Return [x, y] of the center of cell containing provided text 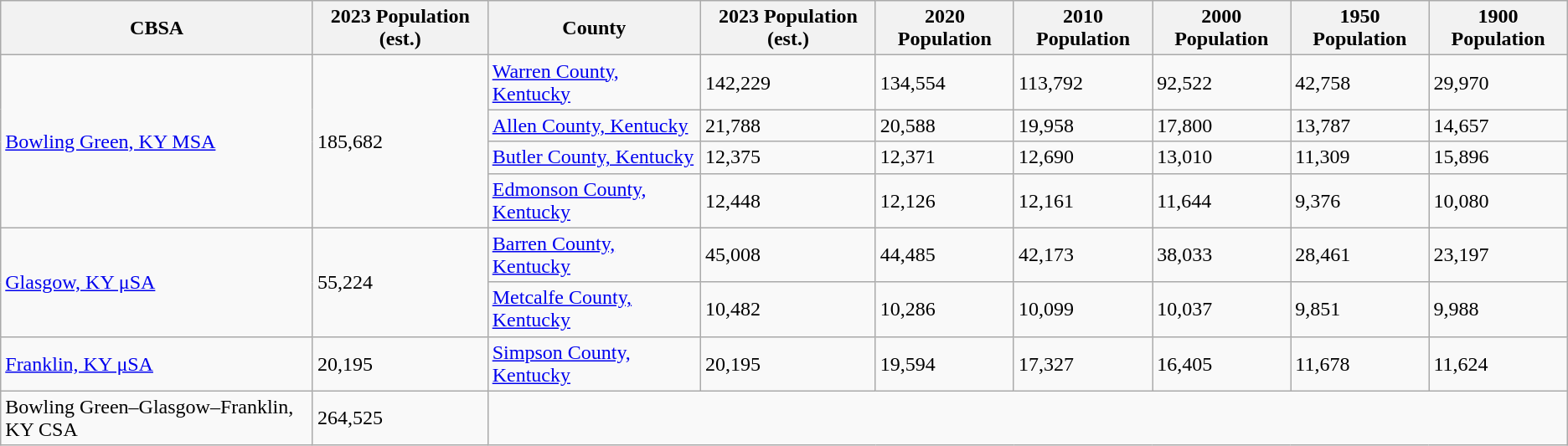
10,482 [789, 310]
10,080 [1498, 201]
17,327 [1082, 363]
Glasgow, KY μSA [157, 282]
13,787 [1360, 126]
38,033 [1221, 254]
12,690 [1082, 157]
19,594 [945, 363]
264,525 [400, 418]
12,375 [789, 157]
Bowling Green–Glasgow–Franklin, KY CSA [157, 418]
2010 Population [1082, 28]
11,624 [1498, 363]
Metcalfe County, Kentucky [594, 310]
Simpson County, Kentucky [594, 363]
Butler County, Kentucky [594, 157]
23,197 [1498, 254]
42,758 [1360, 82]
42,173 [1082, 254]
113,792 [1082, 82]
13,010 [1221, 157]
12,126 [945, 201]
10,286 [945, 310]
1900 Population [1498, 28]
10,099 [1082, 310]
12,448 [789, 201]
28,461 [1360, 254]
45,008 [789, 254]
11,644 [1221, 201]
16,405 [1221, 363]
9,376 [1360, 201]
2000 Population [1221, 28]
12,161 [1082, 201]
55,224 [400, 282]
185,682 [400, 141]
17,800 [1221, 126]
29,970 [1498, 82]
9,988 [1498, 310]
1950 Population [1360, 28]
44,485 [945, 254]
92,522 [1221, 82]
County [594, 28]
Bowling Green, KY MSA [157, 141]
15,896 [1498, 157]
9,851 [1360, 310]
20,588 [945, 126]
11,678 [1360, 363]
142,229 [789, 82]
21,788 [789, 126]
2020 Population [945, 28]
12,371 [945, 157]
Franklin, KY μSA [157, 363]
CBSA [157, 28]
10,037 [1221, 310]
11,309 [1360, 157]
134,554 [945, 82]
Allen County, Kentucky [594, 126]
19,958 [1082, 126]
Edmonson County, Kentucky [594, 201]
14,657 [1498, 126]
Warren County, Kentucky [594, 82]
Barren County, Kentucky [594, 254]
